Find where the given text appears and provide that cell's center as (X, Y) coordinate. 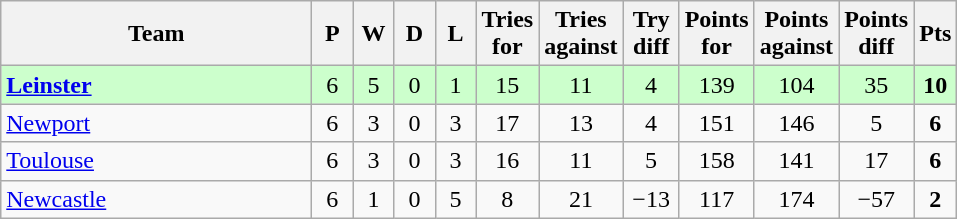
P (332, 34)
Leinster (156, 85)
10 (936, 85)
W (374, 34)
16 (508, 161)
158 (716, 161)
117 (716, 199)
8 (508, 199)
35 (876, 85)
21 (581, 199)
Team (156, 34)
146 (796, 123)
Points diff (876, 34)
Tries for (508, 34)
Points against (796, 34)
139 (716, 85)
D (414, 34)
2 (936, 199)
15 (508, 85)
13 (581, 123)
151 (716, 123)
174 (796, 199)
−13 (651, 199)
Try diff (651, 34)
Tries against (581, 34)
Newcastle (156, 199)
−57 (876, 199)
Pts (936, 34)
L (456, 34)
Toulouse (156, 161)
Points for (716, 34)
141 (796, 161)
104 (796, 85)
Newport (156, 123)
